For the text-containing cell, return its midpoint in (x, y) coordinate format. 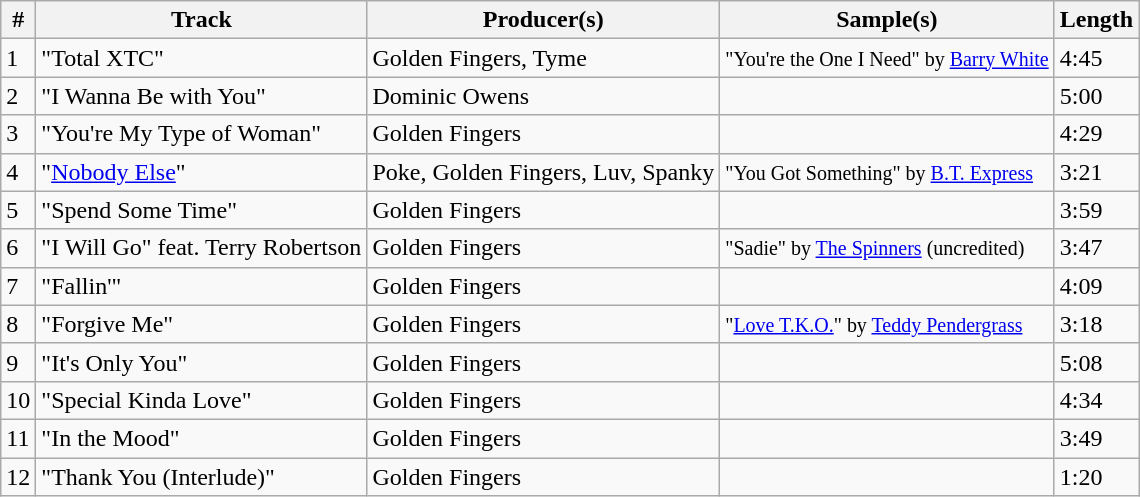
"Total XTC" (202, 58)
"Special Kinda Love" (202, 400)
7 (18, 286)
"You're the One I Need" by Barry White (888, 58)
3 (18, 134)
4:45 (1096, 58)
Dominic Owens (544, 96)
"In the Mood" (202, 438)
Poke, Golden Fingers, Luv, Spanky (544, 172)
10 (18, 400)
"You Got Something" by B.T. Express (888, 172)
1:20 (1096, 477)
Producer(s) (544, 20)
12 (18, 477)
6 (18, 248)
"Thank You (Interlude)" (202, 477)
"Sadie" by The Spinners (uncredited) (888, 248)
"It's Only You" (202, 362)
1 (18, 58)
"Love T.K.O." by Teddy Pendergrass (888, 324)
"Forgive Me" (202, 324)
"Nobody Else" (202, 172)
"Fallin'" (202, 286)
Length (1096, 20)
"I Wanna Be with You" (202, 96)
9 (18, 362)
"You're My Type of Woman" (202, 134)
Track (202, 20)
Golden Fingers, Tyme (544, 58)
4:09 (1096, 286)
3:49 (1096, 438)
2 (18, 96)
5 (18, 210)
4:29 (1096, 134)
3:47 (1096, 248)
5:00 (1096, 96)
3:59 (1096, 210)
"Spend Some Time" (202, 210)
4:34 (1096, 400)
3:18 (1096, 324)
5:08 (1096, 362)
3:21 (1096, 172)
Sample(s) (888, 20)
# (18, 20)
4 (18, 172)
11 (18, 438)
"I Will Go" feat. Terry Robertson (202, 248)
8 (18, 324)
